Capture the cell that displays the provided text and extract its [X, Y] central coordinate. 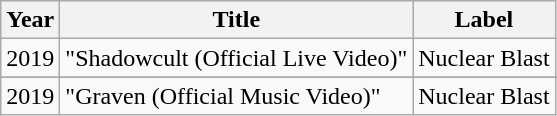
Title [236, 20]
"Graven (Official Music Video)" [236, 96]
"Shadowcult (Official Live Video)" [236, 58]
Year [30, 20]
Label [484, 20]
